Pinpoint the cell where the given text exists, returning its [X, Y] midpoint coordinate. 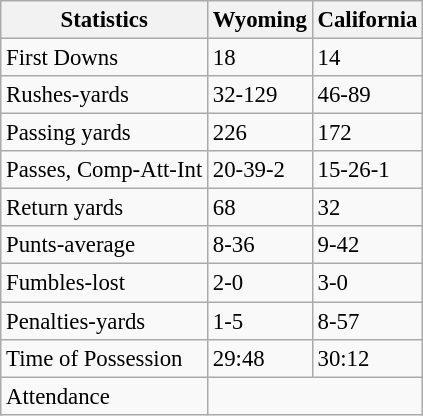
172 [368, 133]
Rushes-yards [104, 95]
Statistics [104, 20]
Attendance [104, 396]
68 [260, 208]
Time of Possession [104, 358]
46-89 [368, 95]
15-26-1 [368, 170]
Passing yards [104, 133]
32 [368, 208]
226 [260, 133]
29:48 [260, 358]
14 [368, 58]
30:12 [368, 358]
California [368, 20]
32-129 [260, 95]
Wyoming [260, 20]
20-39-2 [260, 170]
1-5 [260, 321]
18 [260, 58]
8-57 [368, 321]
Fumbles-lost [104, 283]
Penalties-yards [104, 321]
Return yards [104, 208]
First Downs [104, 58]
9-42 [368, 245]
2-0 [260, 283]
8-36 [260, 245]
Passes, Comp-Att-Int [104, 170]
Punts-average [104, 245]
3-0 [368, 283]
